For the text-containing cell, return its midpoint in (X, Y) coordinate format. 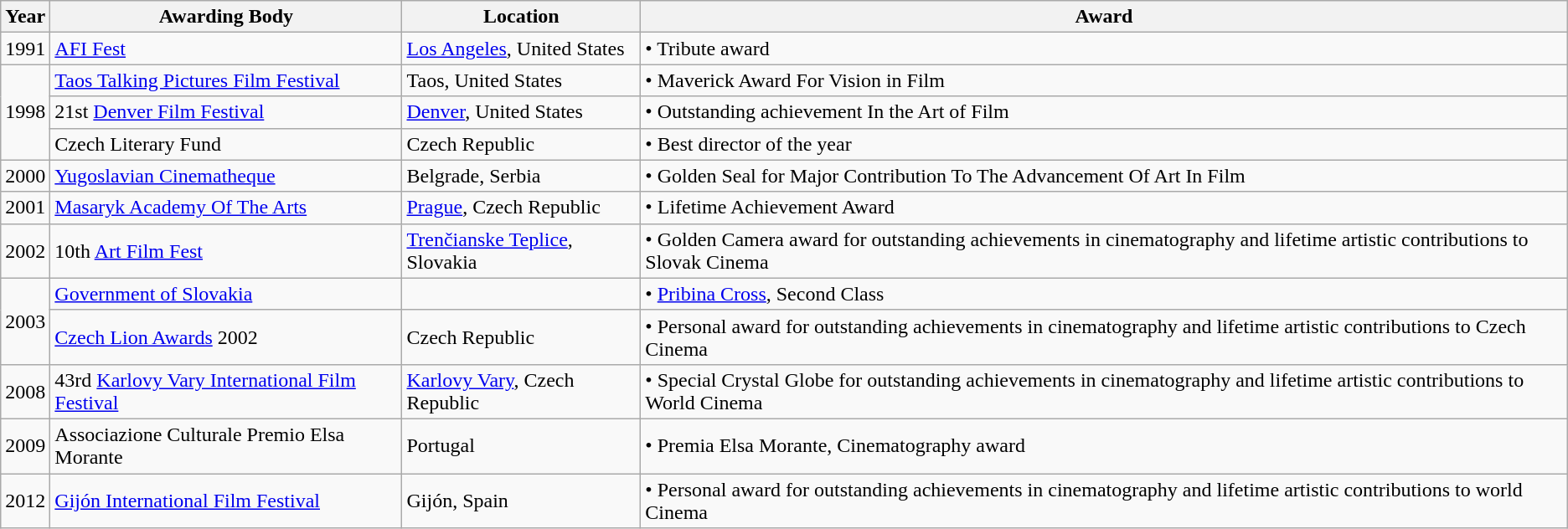
Location (521, 17)
• Golden Camera award for outstanding achievements in cinematography and lifetime artistic contributions to Slovak Cinema (1104, 251)
Trenčianske Teplice, Slovakia (521, 251)
Denver, United States (521, 112)
2008 (25, 392)
• Golden Seal for Major Contribution To The Advancement Of Art In Film (1104, 176)
Taos Talking Pictures Film Festival (226, 80)
Award (1104, 17)
• Outstanding achievement In the Art of Film (1104, 112)
21st Denver Film Festival (226, 112)
Government of Slovakia (226, 294)
10th Art Film Fest (226, 251)
1998 (25, 112)
Masaryk Academy Of The Arts (226, 208)
Gijón, Spain (521, 501)
• Best director of the year (1104, 144)
1991 (25, 49)
Czech Literary Fund (226, 144)
Yugoslavian Cinematheque (226, 176)
AFI Fest (226, 49)
• Pribina Cross, Second Class (1104, 294)
Taos, United States (521, 80)
• Tribute award (1104, 49)
Czech Lion Awards 2002 (226, 336)
Karlovy Vary, Czech Republic (521, 392)
2001 (25, 208)
2002 (25, 251)
2003 (25, 321)
Awarding Body (226, 17)
Gijón International Film Festival (226, 501)
• Lifetime Achievement Award (1104, 208)
Associazione Culturale Premio Elsa Morante (226, 445)
• Maverick Award For Vision in Film (1104, 80)
Year (25, 17)
2000 (25, 176)
Prague, Czech Republic (521, 208)
• Premia Elsa Morante, Cinematography award (1104, 445)
43rd Karlovy Vary International Film Festival (226, 392)
2009 (25, 445)
• Special Crystal Globe for outstanding achievements in cinematography and lifetime artistic contributions to World Cinema (1104, 392)
2012 (25, 501)
• Personal award for outstanding achievements in cinematography and lifetime artistic contributions to world Cinema (1104, 501)
Los Angeles, United States (521, 49)
Belgrade, Serbia (521, 176)
• Personal award for outstanding achievements in cinematography and lifetime artistic contributions to Czech Cinema (1104, 336)
Portugal (521, 445)
